Detect which cell encompasses the target text, then output its (x, y) center coordinate. 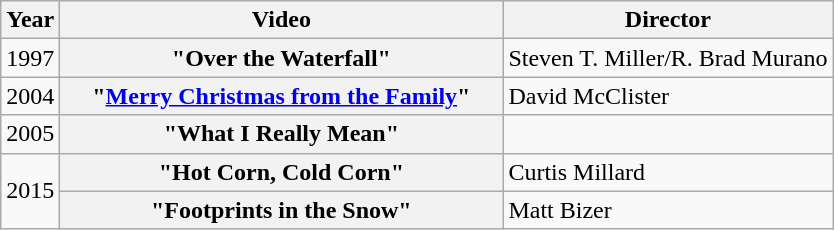
"What I Really Mean" (282, 134)
"Hot Corn, Cold Corn" (282, 172)
Steven T. Miller/R. Brad Murano (668, 58)
2005 (30, 134)
Year (30, 20)
2015 (30, 191)
"Footprints in the Snow" (282, 210)
"Over the Waterfall" (282, 58)
Director (668, 20)
1997 (30, 58)
David McClister (668, 96)
Curtis Millard (668, 172)
"Merry Christmas from the Family" (282, 96)
Video (282, 20)
Matt Bizer (668, 210)
2004 (30, 96)
